Scan for the cell matching the given text and deliver its [x, y] coordinate at center. 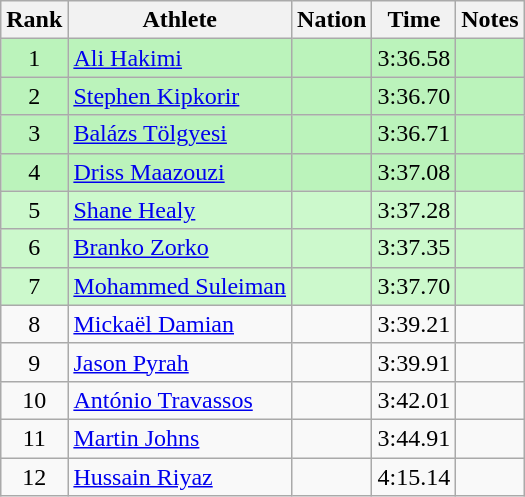
9 [34, 362]
3:39.21 [414, 324]
8 [34, 324]
Nation [332, 20]
3 [34, 134]
12 [34, 477]
António Travassos [180, 400]
11 [34, 438]
4:15.14 [414, 477]
Rank [34, 20]
Time [414, 20]
10 [34, 400]
Stephen Kipkorir [180, 96]
Jason Pyrah [180, 362]
5 [34, 210]
4 [34, 172]
Shane Healy [180, 210]
3:37.28 [414, 210]
Martin Johns [180, 438]
Ali Hakimi [180, 58]
3:37.08 [414, 172]
3:36.58 [414, 58]
Balázs Tölgyesi [180, 134]
3:42.01 [414, 400]
Mickaël Damian [180, 324]
2 [34, 96]
Mohammed Suleiman [180, 286]
3:37.35 [414, 248]
Driss Maazouzi [180, 172]
3:36.71 [414, 134]
Branko Zorko [180, 248]
Hussain Riyaz [180, 477]
6 [34, 248]
3:37.70 [414, 286]
3:36.70 [414, 96]
Athlete [180, 20]
3:39.91 [414, 362]
Notes [490, 20]
1 [34, 58]
7 [34, 286]
3:44.91 [414, 438]
